Extract the (X, Y) coordinate from the center of the cell holding the provided text.  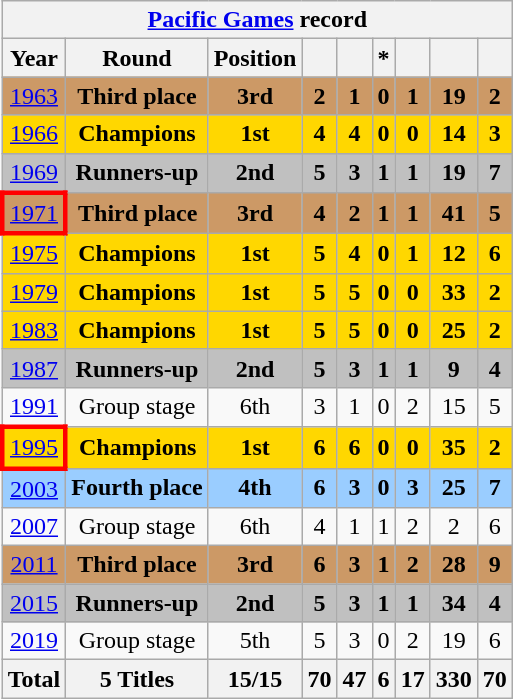
4th (255, 488)
5th (255, 641)
5 Titles (137, 679)
1991 (34, 407)
2019 (34, 641)
33 (454, 292)
1966 (34, 134)
41 (454, 214)
2007 (34, 527)
1983 (34, 330)
1995 (34, 448)
2003 (34, 488)
14 (454, 134)
* (384, 58)
28 (454, 565)
Position (255, 58)
1987 (34, 368)
Fourth place (137, 488)
Year (34, 58)
15/15 (255, 679)
Round (137, 58)
15 (454, 407)
1979 (34, 292)
1963 (34, 96)
2015 (34, 603)
1975 (34, 254)
12 (454, 254)
Pacific Games record (257, 20)
17 (412, 679)
2011 (34, 565)
Total (34, 679)
1969 (34, 173)
34 (454, 603)
47 (354, 679)
35 (454, 448)
330 (454, 679)
1971 (34, 214)
